Detect which cell encompasses the target text, then output its [X, Y] center coordinate. 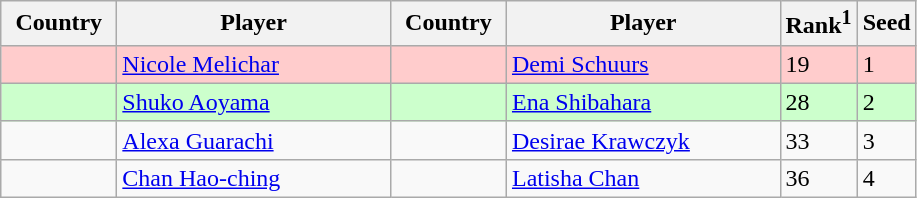
Seed [886, 24]
Chan Hao-ching [254, 178]
36 [818, 178]
Ena Shibahara [643, 102]
33 [818, 140]
Latisha Chan [643, 178]
2 [886, 102]
Nicole Melichar [254, 64]
19 [818, 64]
Rank1 [818, 24]
Alexa Guarachi [254, 140]
4 [886, 178]
Demi Schuurs [643, 64]
Desirae Krawczyk [643, 140]
1 [886, 64]
3 [886, 140]
Shuko Aoyama [254, 102]
28 [818, 102]
